From the cell containing the given text, extract its center point as (X, Y) coordinate. 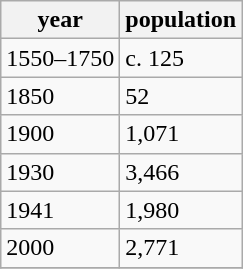
1850 (60, 96)
population (181, 20)
1,980 (181, 210)
3,466 (181, 172)
1941 (60, 210)
1550–1750 (60, 58)
1930 (60, 172)
2000 (60, 248)
c. 125 (181, 58)
year (60, 20)
1900 (60, 134)
52 (181, 96)
2,771 (181, 248)
1,071 (181, 134)
